Return [X, Y] of the center of cell containing provided text 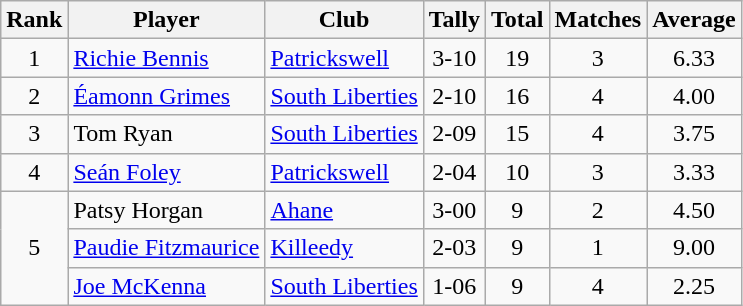
Rank [34, 20]
15 [517, 134]
2-09 [454, 134]
1-06 [454, 286]
4.50 [694, 210]
Tom Ryan [166, 134]
6.33 [694, 58]
Total [517, 20]
Richie Bennis [166, 58]
Éamonn Grimes [166, 96]
Killeedy [344, 248]
Patsy Horgan [166, 210]
19 [517, 58]
3-10 [454, 58]
3.75 [694, 134]
Player [166, 20]
2-10 [454, 96]
Club [344, 20]
3.33 [694, 172]
3-00 [454, 210]
2.25 [694, 286]
9.00 [694, 248]
Joe McKenna [166, 286]
4.00 [694, 96]
2-04 [454, 172]
5 [34, 248]
Seán Foley [166, 172]
Average [694, 20]
2-03 [454, 248]
10 [517, 172]
Tally [454, 20]
Matches [598, 20]
16 [517, 96]
Paudie Fitzmaurice [166, 248]
Ahane [344, 210]
